Scan for the cell matching the given text and deliver its [X, Y] coordinate at center. 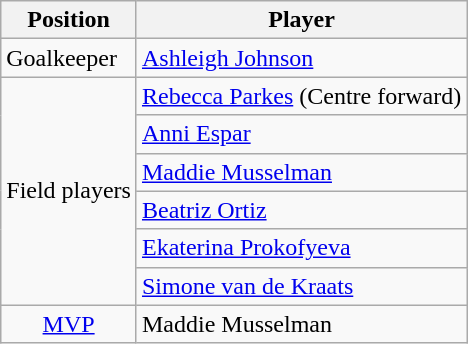
Player [301, 20]
Ekaterina Prokofyeva [301, 248]
MVP [69, 324]
Simone van de Kraats [301, 286]
Rebecca Parkes (Centre forward) [301, 96]
Field players [69, 191]
Anni Espar [301, 134]
Goalkeeper [69, 58]
Position [69, 20]
Ashleigh Johnson [301, 58]
Beatriz Ortiz [301, 210]
